Scan for the cell matching the given text and deliver its [x, y] coordinate at center. 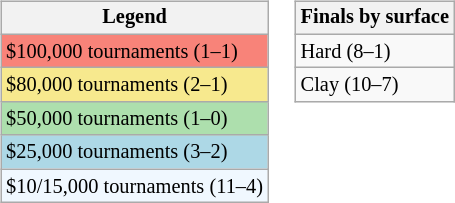
Clay (10–7) [375, 85]
$50,000 tournaments (1–0) [134, 119]
Hard (8–1) [375, 51]
Legend [134, 18]
Finals by surface [375, 18]
$100,000 tournaments (1–1) [134, 51]
$10/15,000 tournaments (11–4) [134, 186]
$25,000 tournaments (3–2) [134, 152]
$80,000 tournaments (2–1) [134, 85]
